Locate the cell with the specified text and output its [x, y] center coordinate. 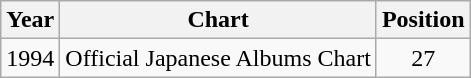
27 [423, 58]
Year [30, 20]
1994 [30, 58]
Official Japanese Albums Chart [218, 58]
Chart [218, 20]
Position [423, 20]
